Identify which cell holds the provided text, then report its (X, Y) central coordinate. 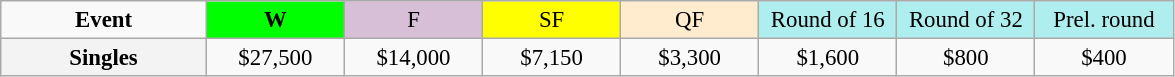
Prel. round (1104, 20)
$3,300 (690, 58)
$7,150 (552, 58)
$800 (966, 58)
SF (552, 20)
$27,500 (275, 58)
W (275, 20)
$400 (1104, 58)
Round of 32 (966, 20)
Round of 16 (828, 20)
Singles (104, 58)
F (413, 20)
QF (690, 20)
$14,000 (413, 58)
$1,600 (828, 58)
Event (104, 20)
